Return the (x, y) coordinate for the center point of the cell that contains the specified text.  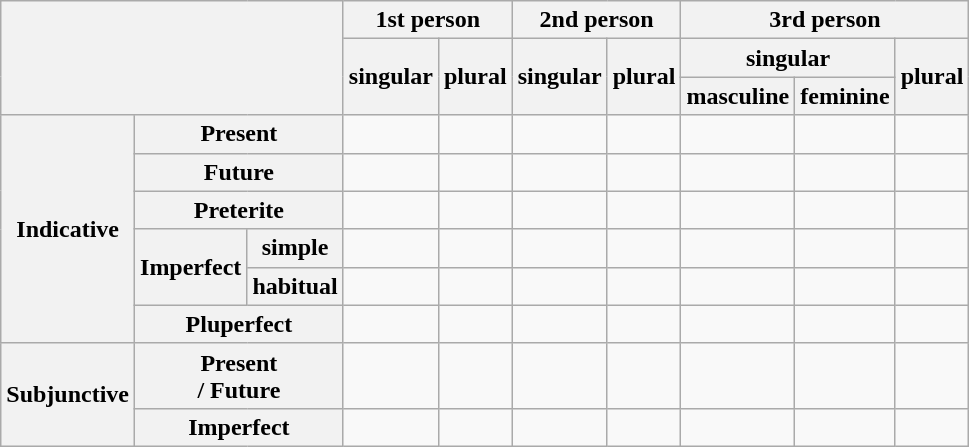
Present (240, 134)
3rd person (825, 20)
masculine (738, 96)
Future (240, 172)
simple (295, 248)
1st person (428, 20)
habitual (295, 286)
Pluperfect (240, 324)
Preterite (240, 210)
Indicative (68, 229)
Present/ Future (240, 376)
2nd person (596, 20)
Subjunctive (68, 394)
feminine (845, 96)
